Identify which cell holds the provided text, then report its (x, y) central coordinate. 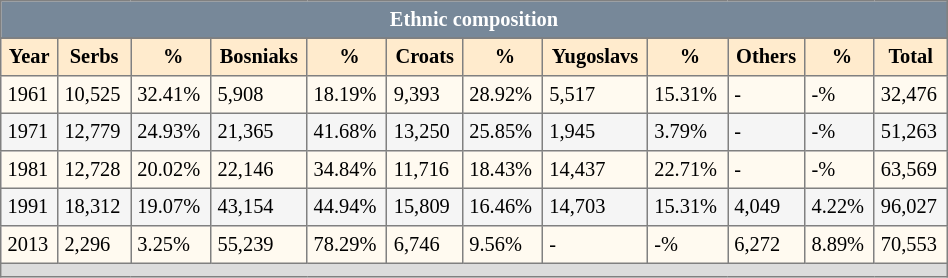
12,779 (94, 132)
2013 (30, 245)
5,517 (596, 95)
8.89% (840, 245)
78.29% (347, 245)
22.71% (687, 170)
41.68% (347, 132)
1,945 (596, 132)
Others (766, 57)
28.92% (502, 95)
22,146 (259, 170)
14,437 (596, 170)
10,525 (94, 95)
32,476 (910, 95)
6,746 (425, 245)
Bosniaks (259, 57)
32.41% (171, 95)
55,239 (259, 245)
44.94% (347, 207)
Year (30, 57)
34.84% (347, 170)
Ethnic composition (474, 20)
18,312 (94, 207)
18.19% (347, 95)
Croats (425, 57)
Serbs (94, 57)
24.93% (171, 132)
1971 (30, 132)
16.46% (502, 207)
14,703 (596, 207)
13,250 (425, 132)
12,728 (94, 170)
2,296 (94, 245)
Yugoslavs (596, 57)
43,154 (259, 207)
21,365 (259, 132)
5,908 (259, 95)
63,569 (910, 170)
11,716 (425, 170)
70,553 (910, 245)
1991 (30, 207)
20.02% (171, 170)
6,272 (766, 245)
15,809 (425, 207)
96,027 (910, 207)
3.25% (171, 245)
Total (910, 57)
18.43% (502, 170)
51,263 (910, 132)
3.79% (687, 132)
4.22% (840, 207)
19.07% (171, 207)
25.85% (502, 132)
1961 (30, 95)
4,049 (766, 207)
9.56% (502, 245)
1981 (30, 170)
9,393 (425, 95)
